Locate the cell with the specified text and output its [x, y] center coordinate. 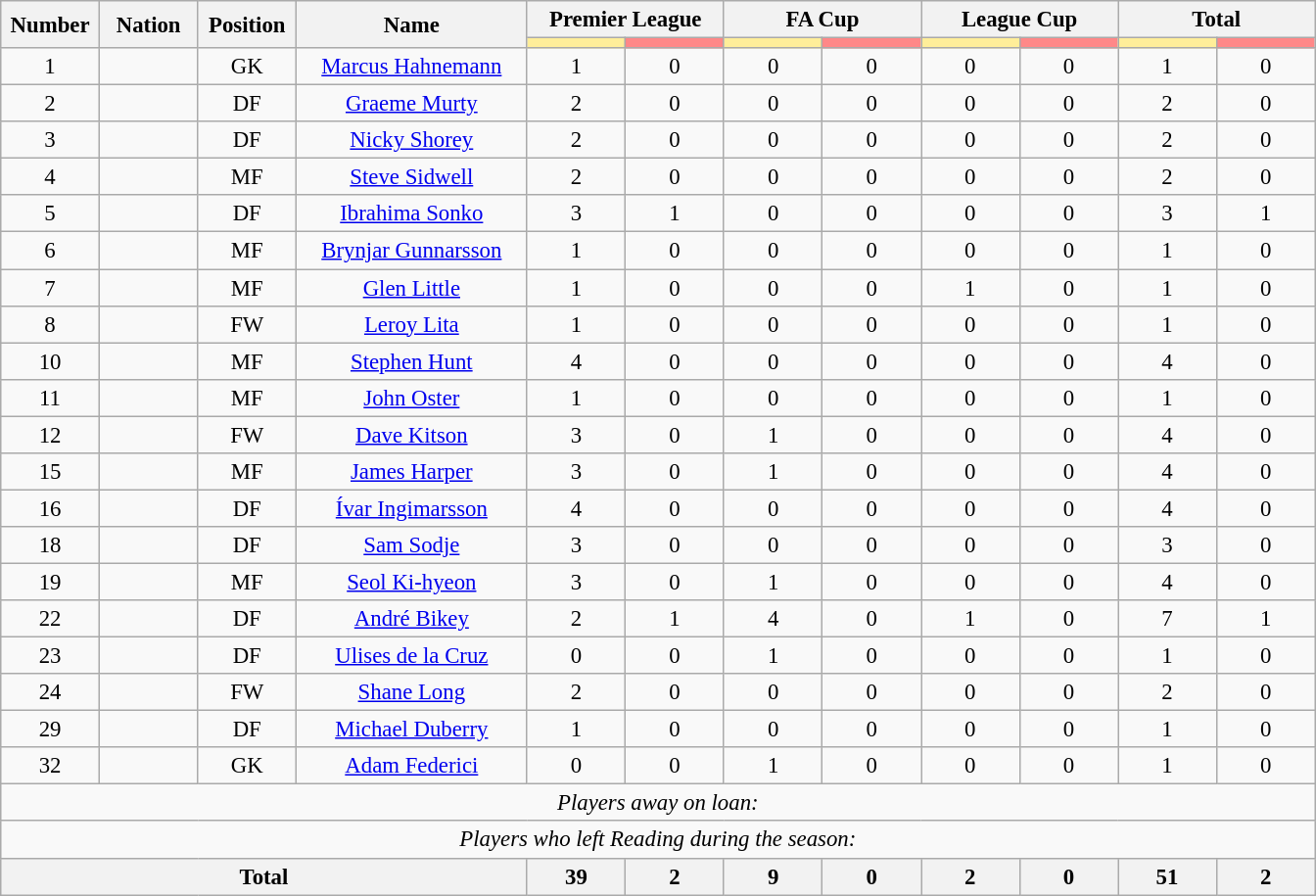
Michael Duberry [412, 730]
Premier League [625, 20]
6 [51, 251]
Adam Federici [412, 766]
League Cup [1018, 20]
Ulises de la Cruz [412, 656]
Players who left Reading during the season: [658, 840]
Seol Ki-hyeon [412, 582]
8 [51, 324]
Stephen Hunt [412, 361]
19 [51, 582]
John Oster [412, 398]
Ívar Ingimarsson [412, 508]
Leroy Lita [412, 324]
11 [51, 398]
Ibrahima Sonko [412, 214]
Marcus Hahnemann [412, 67]
18 [51, 545]
12 [51, 435]
James Harper [412, 472]
Sam Sodje [412, 545]
16 [51, 508]
15 [51, 472]
Number [51, 24]
Nicky Shorey [412, 140]
5 [51, 214]
29 [51, 730]
Graeme Murty [412, 104]
Players away on loan: [658, 803]
10 [51, 361]
Dave Kitson [412, 435]
51 [1167, 876]
32 [51, 766]
22 [51, 619]
Steve Sidwell [412, 177]
Glen Little [412, 288]
Position [247, 24]
23 [51, 656]
Name [412, 24]
FA Cup [822, 20]
Shane Long [412, 692]
39 [576, 876]
Brynjar Gunnarsson [412, 251]
24 [51, 692]
André Bikey [412, 619]
9 [774, 876]
Nation [149, 24]
